For the text-containing cell, return its midpoint in (X, Y) coordinate format. 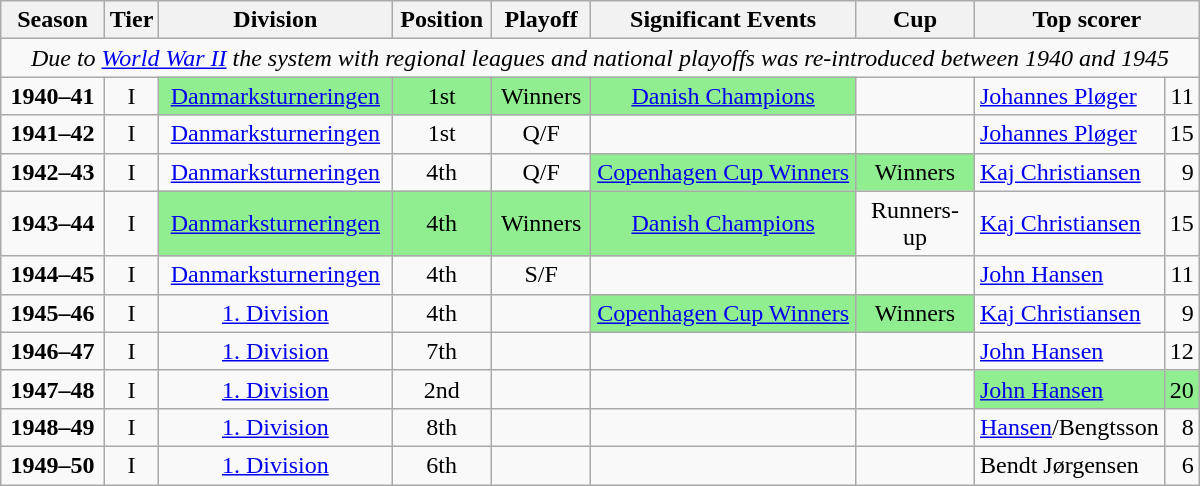
1943–44 (52, 224)
1947–48 (52, 389)
6th (442, 465)
Due to World War II the system with regional leagues and national playoffs was re-introduced between 1940 and 1945 (600, 58)
1945–46 (52, 313)
8 (1182, 427)
1948–49 (52, 427)
S/F (542, 275)
1942–43 (52, 172)
1949–50 (52, 465)
Hansen/Bengtsson (1069, 427)
Runners-up (914, 224)
Significant Events (724, 20)
Tier (132, 20)
7th (442, 351)
Season (52, 20)
Position (442, 20)
8th (442, 427)
1941–42 (52, 134)
20 (1182, 389)
Top scorer (1086, 20)
1940–41 (52, 96)
2nd (442, 389)
Bendt Jørgensen (1069, 465)
12 (1182, 351)
1946–47 (52, 351)
Cup (914, 20)
Playoff (542, 20)
6 (1182, 465)
1944–45 (52, 275)
Division (276, 20)
